Determine the [x, y] coordinate at the center of the cell enclosing the given text.  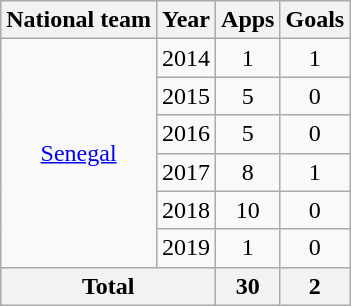
2014 [186, 58]
National team [79, 20]
2019 [186, 248]
Senegal [79, 153]
10 [248, 210]
2015 [186, 96]
Apps [248, 20]
30 [248, 286]
2016 [186, 134]
2018 [186, 210]
8 [248, 172]
2 [315, 286]
Year [186, 20]
Total [108, 286]
Goals [315, 20]
2017 [186, 172]
